Provide the (X, Y) coordinate of the cell's center where the given text is located.  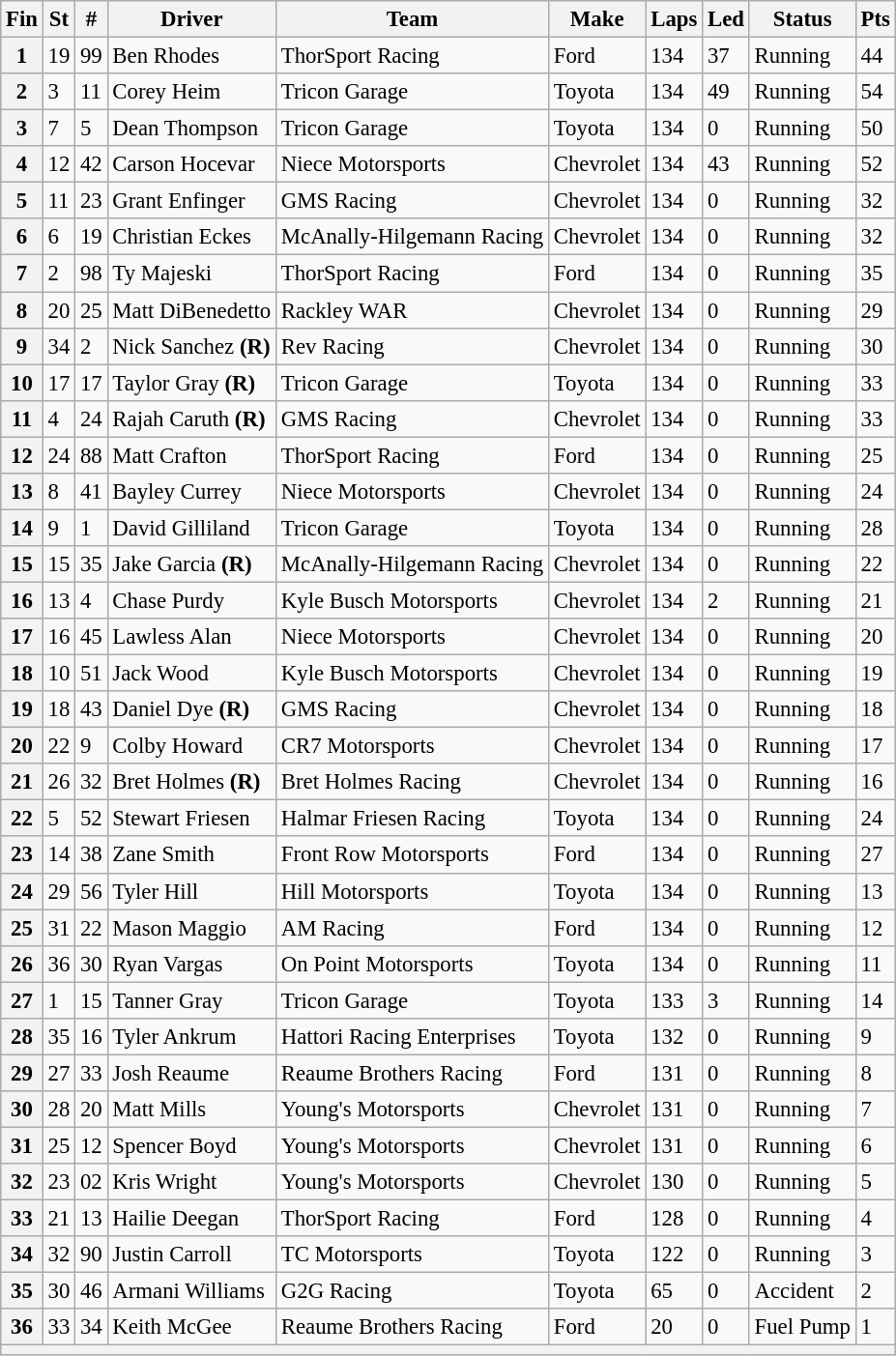
Tanner Gray (191, 1000)
Driver (191, 19)
88 (91, 455)
Led (727, 19)
Corey Heim (191, 92)
Matt Mills (191, 1110)
Hill Motorsports (412, 891)
133 (675, 1000)
38 (91, 855)
42 (91, 164)
Chase Purdy (191, 600)
Status (802, 19)
98 (91, 274)
Stewart Friesen (191, 819)
51 (91, 674)
G2G Racing (412, 1291)
Pts (876, 19)
Colby Howard (191, 746)
Hattori Racing Enterprises (412, 1037)
Keith McGee (191, 1327)
Justin Carroll (191, 1255)
132 (675, 1037)
Make (596, 19)
122 (675, 1255)
Bret Holmes (R) (191, 782)
Laps (675, 19)
Ty Majeski (191, 274)
Bret Holmes Racing (412, 782)
Taylor Gray (R) (191, 383)
Grant Enfinger (191, 201)
44 (876, 56)
Josh Reaume (191, 1073)
Armani Williams (191, 1291)
Carson Hocevar (191, 164)
50 (876, 129)
Front Row Motorsports (412, 855)
37 (727, 56)
Lawless Alan (191, 637)
Zane Smith (191, 855)
On Point Motorsports (412, 964)
Dean Thompson (191, 129)
Christian Eckes (191, 237)
99 (91, 56)
49 (727, 92)
54 (876, 92)
CR7 Motorsports (412, 746)
AM Racing (412, 928)
Kris Wright (191, 1182)
Rajah Caruth (R) (191, 418)
# (91, 19)
46 (91, 1291)
130 (675, 1182)
Tyler Hill (191, 891)
Jack Wood (191, 674)
Spencer Boyd (191, 1145)
Team (412, 19)
41 (91, 492)
65 (675, 1291)
Daniel Dye (R) (191, 709)
Matt Crafton (191, 455)
Halmar Friesen Racing (412, 819)
Ryan Vargas (191, 964)
128 (675, 1219)
St (58, 19)
Nick Sanchez (R) (191, 346)
Fin (22, 19)
Mason Maggio (191, 928)
02 (91, 1182)
56 (91, 891)
Rackley WAR (412, 310)
Matt DiBenedetto (191, 310)
45 (91, 637)
Fuel Pump (802, 1327)
Bayley Currey (191, 492)
Hailie Deegan (191, 1219)
David Gilliland (191, 528)
Ben Rhodes (191, 56)
Jake Garcia (R) (191, 564)
90 (91, 1255)
Rev Racing (412, 346)
TC Motorsports (412, 1255)
Tyler Ankrum (191, 1037)
Accident (802, 1291)
